Output the (x, y) coordinate of the center of the cell containing the given text.  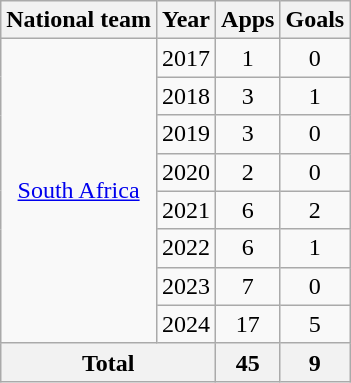
9 (315, 362)
2019 (186, 134)
2023 (186, 286)
2017 (186, 58)
7 (248, 286)
45 (248, 362)
2021 (186, 210)
Apps (248, 20)
2020 (186, 172)
2024 (186, 324)
South Africa (79, 191)
17 (248, 324)
Year (186, 20)
Total (108, 362)
2022 (186, 248)
5 (315, 324)
Goals (315, 20)
National team (79, 20)
2018 (186, 96)
